For the text-containing cell, return its midpoint in [X, Y] coordinate format. 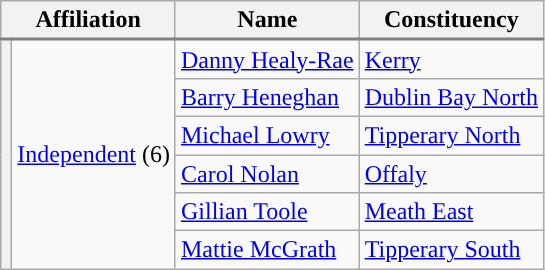
Barry Heneghan [267, 97]
Tipperary South [451, 250]
Dublin Bay North [451, 97]
Tipperary North [451, 135]
Michael Lowry [267, 135]
Affiliation [88, 20]
Offaly [451, 173]
Independent (6) [94, 154]
Name [267, 20]
Meath East [451, 212]
Mattie McGrath [267, 250]
Carol Nolan [267, 173]
Danny Healy-Rae [267, 60]
Gillian Toole [267, 212]
Kerry [451, 60]
Constituency [451, 20]
